Identify which cell holds the provided text, then report its (X, Y) central coordinate. 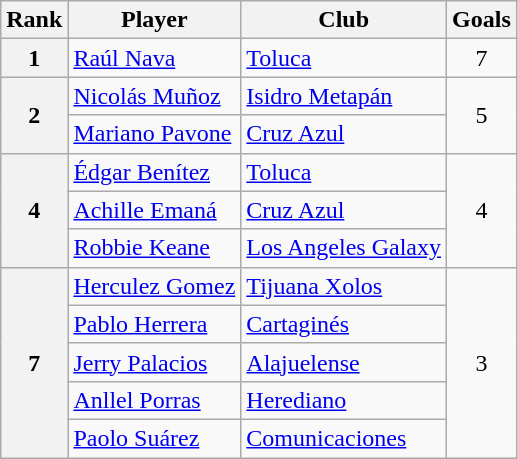
Achille Emaná (154, 210)
Mariano Pavone (154, 134)
1 (34, 58)
Paolo Suárez (154, 438)
Player (154, 20)
5 (482, 115)
Jerry Palacios (154, 362)
Isidro Metapán (344, 96)
Nicolás Muñoz (154, 96)
Rank (34, 20)
Pablo Herrera (154, 324)
Comunicaciones (344, 438)
Los Angeles Galaxy (344, 248)
Édgar Benítez (154, 172)
2 (34, 115)
Tijuana Xolos (344, 286)
Herculez Gomez (154, 286)
Raúl Nava (154, 58)
3 (482, 362)
Herediano (344, 400)
Alajuelense (344, 362)
Anllel Porras (154, 400)
Robbie Keane (154, 248)
Cartaginés (344, 324)
Club (344, 20)
Goals (482, 20)
